Capture the cell that displays the provided text and extract its [x, y] central coordinate. 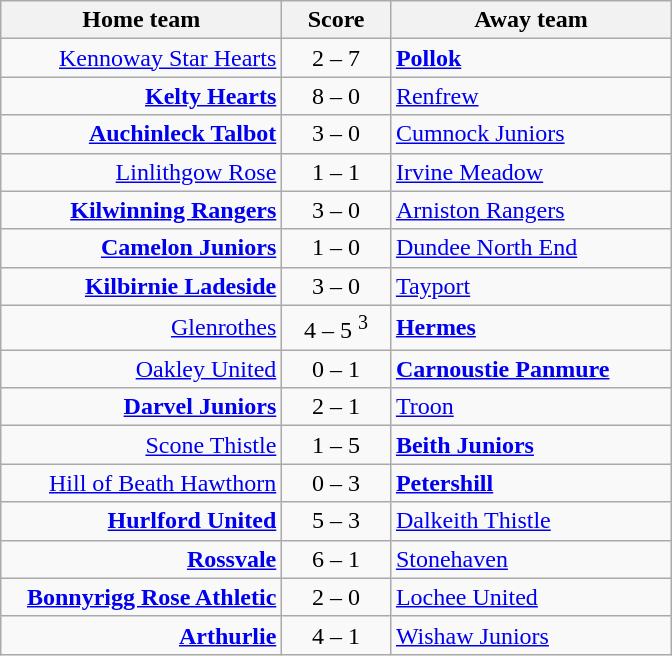
Score [336, 20]
Darvel Juniors [142, 407]
5 – 3 [336, 521]
Camelon Juniors [142, 248]
1 – 1 [336, 172]
Dundee North End [530, 248]
Cumnock Juniors [530, 134]
Troon [530, 407]
4 – 5 3 [336, 328]
Auchinleck Talbot [142, 134]
Lochee United [530, 597]
Arniston Rangers [530, 210]
Glenrothes [142, 328]
Bonnyrigg Rose Athletic [142, 597]
Oakley United [142, 369]
4 – 1 [336, 635]
Kennoway Star Hearts [142, 58]
8 – 0 [336, 96]
6 – 1 [336, 559]
Hill of Beath Hawthorn [142, 483]
Kilwinning Rangers [142, 210]
2 – 1 [336, 407]
1 – 0 [336, 248]
Petershill [530, 483]
Stonehaven [530, 559]
Home team [142, 20]
Dalkeith Thistle [530, 521]
Irvine Meadow [530, 172]
Beith Juniors [530, 445]
Kelty Hearts [142, 96]
2 – 7 [336, 58]
Kilbirnie Ladeside [142, 286]
Renfrew [530, 96]
Wishaw Juniors [530, 635]
Carnoustie Panmure [530, 369]
Hermes [530, 328]
2 – 0 [336, 597]
Rossvale [142, 559]
0 – 3 [336, 483]
Pollok [530, 58]
Arthurlie [142, 635]
Tayport [530, 286]
0 – 1 [336, 369]
Hurlford United [142, 521]
1 – 5 [336, 445]
Away team [530, 20]
Scone Thistle [142, 445]
Linlithgow Rose [142, 172]
